Return [x, y] of the center of cell containing provided text 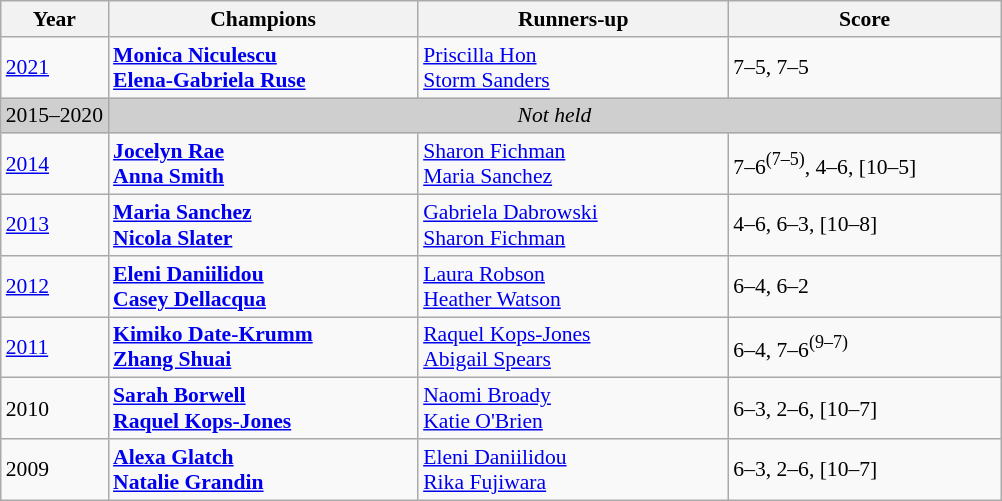
2021 [54, 68]
2015–2020 [54, 116]
Priscilla Hon Storm Sanders [573, 68]
Naomi Broady Katie O'Brien [573, 408]
Jocelyn Rae Anna Smith [263, 164]
Champions [263, 19]
2012 [54, 286]
Raquel Kops-Jones Abigail Spears [573, 348]
2014 [54, 164]
Alexa Glatch Natalie Grandin [263, 470]
Laura Robson Heather Watson [573, 286]
Kimiko Date-Krumm Zhang Shuai [263, 348]
Monica Niculescu Elena-Gabriela Ruse [263, 68]
2009 [54, 470]
6–4, 6–2 [864, 286]
4–6, 6–3, [10–8] [864, 226]
2011 [54, 348]
Year [54, 19]
Not held [554, 116]
Eleni Daniilidou Rika Fujiwara [573, 470]
Gabriela Dabrowski Sharon Fichman [573, 226]
7–5, 7–5 [864, 68]
Runners-up [573, 19]
7–6(7–5), 4–6, [10–5] [864, 164]
2013 [54, 226]
Eleni Daniilidou Casey Dellacqua [263, 286]
Maria Sanchez Nicola Slater [263, 226]
Score [864, 19]
2010 [54, 408]
6–4, 7–6(9–7) [864, 348]
Sharon Fichman Maria Sanchez [573, 164]
Sarah Borwell Raquel Kops-Jones [263, 408]
